Find where the given text appears and provide that cell's center as (x, y) coordinate. 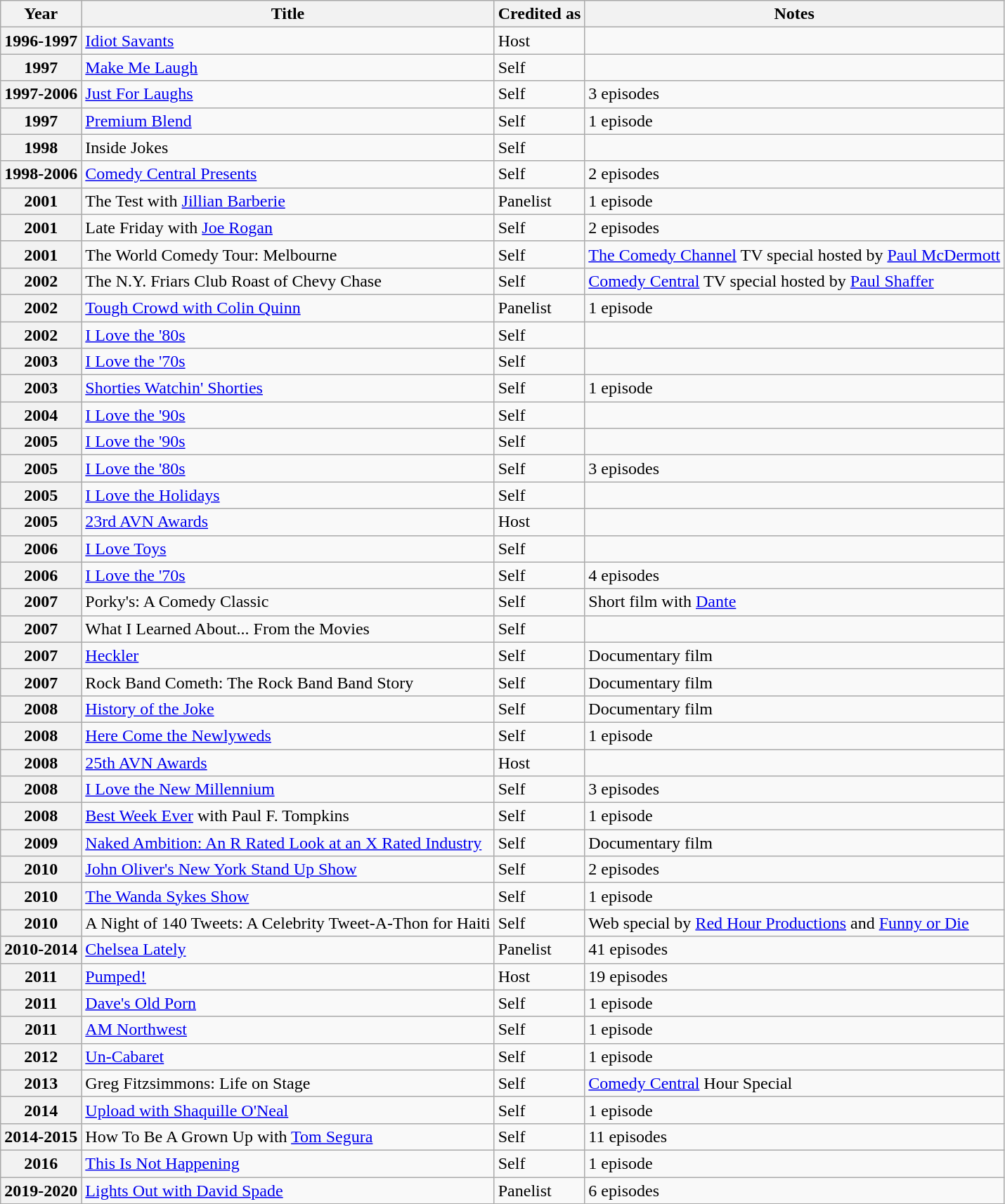
This Is Not Happening (288, 1163)
Pumped! (288, 976)
Comedy Central TV special hosted by Paul Shaffer (794, 281)
19 episodes (794, 976)
2019-2020 (41, 1191)
Un-Cabaret (288, 1056)
Just For Laughs (288, 94)
John Oliver's New York Stand Up Show (288, 870)
2009 (41, 843)
I Love the New Millennium (288, 790)
Lights Out with David Spade (288, 1191)
The N.Y. Friars Club Roast of Chevy Chase (288, 281)
How To Be A Grown Up with Tom Segura (288, 1137)
Make Me Laugh (288, 67)
Tough Crowd with Colin Quinn (288, 308)
Porky's: A Comedy Classic (288, 602)
2012 (41, 1056)
Title (288, 14)
2014-2015 (41, 1137)
Inside Jokes (288, 148)
I Love the Holidays (288, 495)
23rd AVN Awards (288, 522)
2014 (41, 1110)
The Test with Jillian Barberie (288, 201)
Best Week Ever with Paul F. Tompkins (288, 816)
1998-2006 (41, 174)
Dave's Old Porn (288, 1003)
11 episodes (794, 1137)
2016 (41, 1163)
Late Friday with Joe Rogan (288, 228)
4 episodes (794, 575)
AM Northwest (288, 1030)
Web special by Red Hour Productions and Funny or Die (794, 923)
Premium Blend (288, 121)
Notes (794, 14)
41 episodes (794, 950)
Here Come the Newlyweds (288, 735)
A Night of 140 Tweets: A Celebrity Tweet-A-Thon for Haiti (288, 923)
Idiot Savants (288, 41)
2010-2014 (41, 950)
1998 (41, 148)
Rock Band Cometh: The Rock Band Band Story (288, 682)
Naked Ambition: An R Rated Look at an X Rated Industry (288, 843)
Credited as (540, 14)
Year (41, 14)
I Love Toys (288, 549)
Heckler (288, 655)
The Wanda Sykes Show (288, 896)
Short film with Dante (794, 602)
What I Learned About... From the Movies (288, 629)
2004 (41, 415)
2013 (41, 1083)
History of the Joke (288, 709)
1996-1997 (41, 41)
Comedy Central Presents (288, 174)
6 episodes (794, 1191)
Comedy Central Hour Special (794, 1083)
The World Comedy Tour: Melbourne (288, 254)
Upload with Shaquille O'Neal (288, 1110)
The Comedy Channel TV special hosted by Paul McDermott (794, 254)
25th AVN Awards (288, 762)
1997-2006 (41, 94)
Shorties Watchin' Shorties (288, 388)
Greg Fitzsimmons: Life on Stage (288, 1083)
Chelsea Lately (288, 950)
